For the text-containing cell, return its midpoint in (x, y) coordinate format. 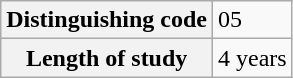
05 (253, 20)
Distinguishing code (107, 20)
Length of study (107, 58)
4 years (253, 58)
